Locate the cell with the specified text and output its [X, Y] center coordinate. 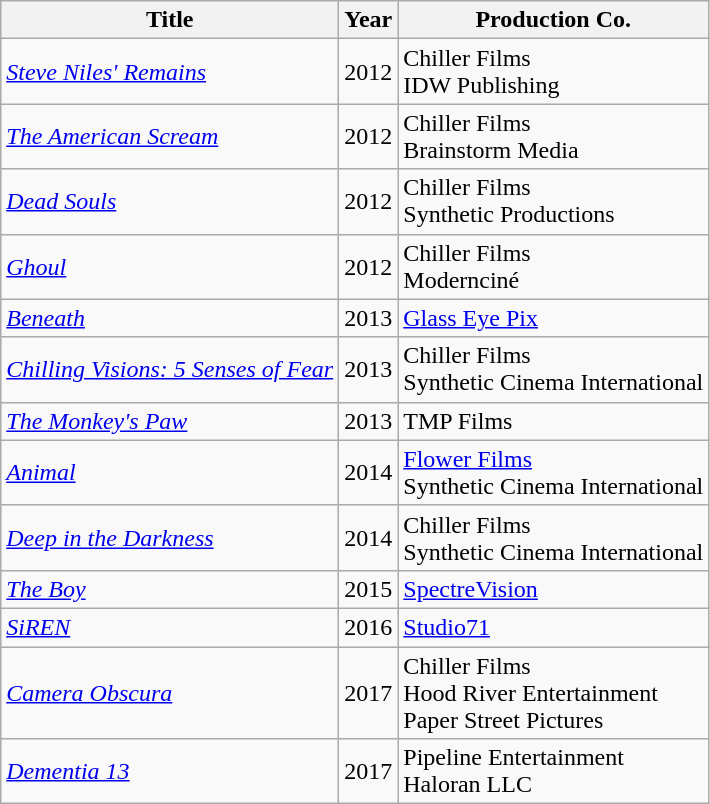
Chiller FilmsBrainstorm Media [554, 136]
Chiller FilmsHood River EntertainmentPaper Street Pictures [554, 692]
2016 [368, 627]
Chiller FilmsModernciné [554, 266]
Steve Niles' Remains [170, 72]
Chiller FilmsIDW Publishing [554, 72]
Chiller FilmsSynthetic Productions [554, 202]
The Boy [170, 589]
Animal [170, 472]
SiREN [170, 627]
Beneath [170, 318]
SpectreVision [554, 589]
Chilling Visions: 5 Senses of Fear [170, 370]
The American Scream [170, 136]
Pipeline EntertainmentHaloran LLC [554, 772]
The Monkey's Paw [170, 421]
Year [368, 20]
Studio71 [554, 627]
TMP Films [554, 421]
Dead Souls [170, 202]
Production Co. [554, 20]
Camera Obscura [170, 692]
Deep in the Darkness [170, 538]
Title [170, 20]
Dementia 13 [170, 772]
Ghoul [170, 266]
Flower FilmsSynthetic Cinema International [554, 472]
2015 [368, 589]
Glass Eye Pix [554, 318]
